Return (x, y) of the center of cell containing provided text 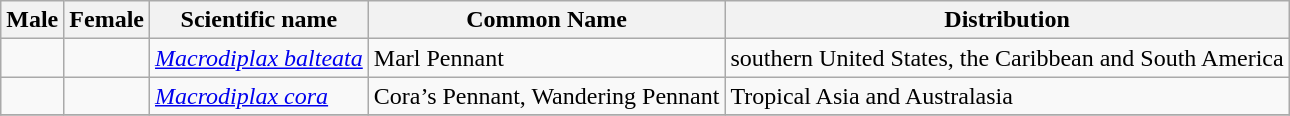
Marl Pennant (546, 58)
southern United States, the Caribbean and South America (1007, 58)
Scientific name (258, 20)
Distribution (1007, 20)
Macrodiplax balteata (258, 58)
Tropical Asia and Australasia (1007, 96)
Female (107, 20)
Macrodiplax cora (258, 96)
Common Name (546, 20)
Cora’s Pennant, Wandering Pennant (546, 96)
Male (32, 20)
